Return [x, y] of the center of cell containing provided text 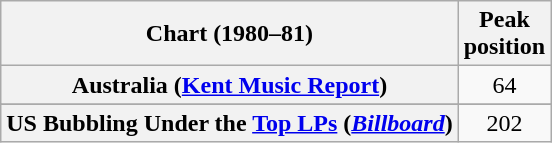
64 [504, 85]
202 [504, 123]
Australia (Kent Music Report) [230, 85]
Peakposition [504, 34]
Chart (1980–81) [230, 34]
US Bubbling Under the Top LPs (Billboard) [230, 123]
